Determine the (x, y) coordinate at the center of the cell enclosing the given text.  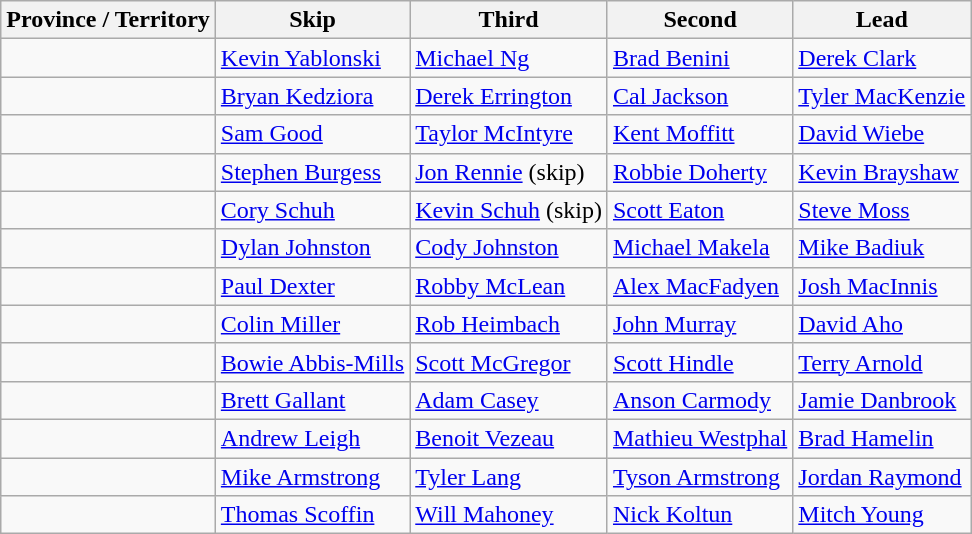
Brad Benini (700, 58)
John Murray (700, 324)
Thomas Scoffin (312, 515)
Skip (312, 20)
Terry Arnold (882, 362)
Robbie Doherty (700, 172)
Scott Hindle (700, 362)
Sam Good (312, 134)
Adam Casey (509, 400)
Dylan Johnston (312, 248)
Jordan Raymond (882, 477)
Mike Armstrong (312, 477)
Steve Moss (882, 210)
Paul Dexter (312, 286)
Taylor McIntyre (509, 134)
Derek Errington (509, 96)
Second (700, 20)
Brad Hamelin (882, 438)
Benoit Vezeau (509, 438)
Michael Ng (509, 58)
Cory Schuh (312, 210)
Cody Johnston (509, 248)
Kevin Yablonski (312, 58)
Lead (882, 20)
Scott Eaton (700, 210)
Michael Makela (700, 248)
Rob Heimbach (509, 324)
Colin Miller (312, 324)
Cal Jackson (700, 96)
Andrew Leigh (312, 438)
Mitch Young (882, 515)
Jamie Danbrook (882, 400)
Scott McGregor (509, 362)
Bowie Abbis-Mills (312, 362)
Third (509, 20)
Will Mahoney (509, 515)
Anson Carmody (700, 400)
Kent Moffitt (700, 134)
Kevin Brayshaw (882, 172)
Nick Koltun (700, 515)
Kevin Schuh (skip) (509, 210)
Alex MacFadyen (700, 286)
David Wiebe (882, 134)
David Aho (882, 324)
Robby McLean (509, 286)
Mike Badiuk (882, 248)
Tyler Lang (509, 477)
Tyler MacKenzie (882, 96)
Tyson Armstrong (700, 477)
Province / Territory (108, 20)
Jon Rennie (skip) (509, 172)
Stephen Burgess (312, 172)
Derek Clark (882, 58)
Josh MacInnis (882, 286)
Bryan Kedziora (312, 96)
Brett Gallant (312, 400)
Mathieu Westphal (700, 438)
